Return the [X, Y] coordinate for the center point of the cell that contains the specified text.  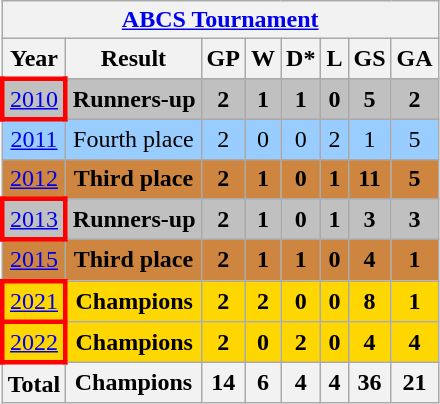
GA [414, 59]
GP [223, 59]
Result [134, 59]
11 [370, 179]
GS [370, 59]
8 [370, 302]
6 [262, 383]
L [334, 59]
2021 [34, 302]
2010 [34, 98]
36 [370, 383]
D* [301, 59]
Total [34, 383]
ABCS Tournament [220, 20]
W [262, 59]
2022 [34, 342]
Fourth place [134, 139]
2013 [34, 220]
2012 [34, 179]
2015 [34, 260]
2011 [34, 139]
21 [414, 383]
14 [223, 383]
Year [34, 59]
